From the cell containing the given text, extract its center point as [x, y] coordinate. 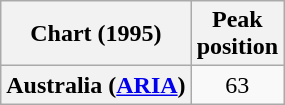
Chart (1995) [96, 34]
Australia (ARIA) [96, 85]
Peakposition [237, 34]
63 [237, 85]
